Search for the cell housing the specified text and yield its [x, y] center coordinate. 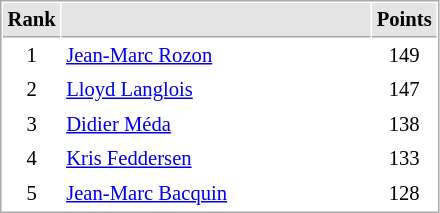
Points [404, 20]
5 [32, 194]
2 [32, 90]
138 [404, 124]
4 [32, 158]
128 [404, 194]
Kris Feddersen [216, 158]
Jean-Marc Bacquin [216, 194]
147 [404, 90]
133 [404, 158]
Lloyd Langlois [216, 90]
Jean-Marc Rozon [216, 56]
Didier Méda [216, 124]
149 [404, 56]
1 [32, 56]
Rank [32, 20]
3 [32, 124]
